Extract the (X, Y) coordinate from the center of the cell holding the provided text.  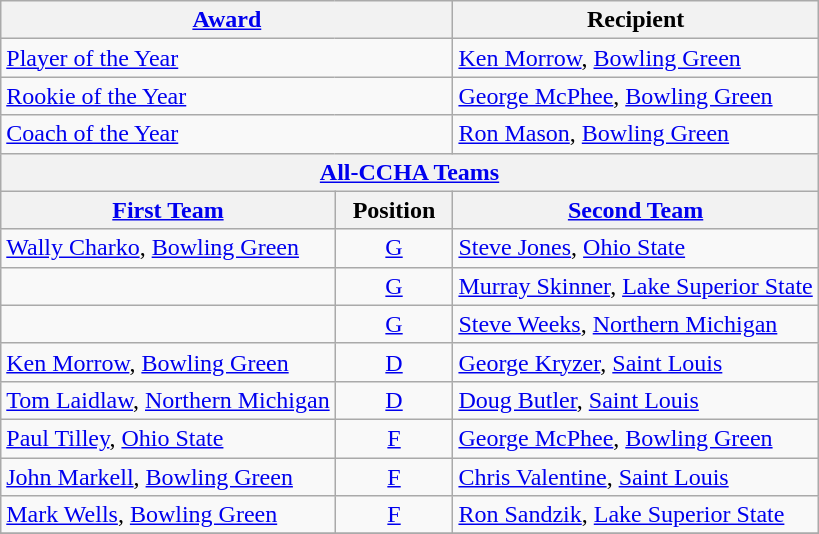
Steve Jones, Ohio State (636, 248)
Doug Butler, Saint Louis (636, 400)
Ron Sandzik, Lake Superior State (636, 515)
Second Team (636, 210)
Murray Skinner, Lake Superior State (636, 286)
George Kryzer, Saint Louis (636, 362)
Mark Wells, Bowling Green (168, 515)
Paul Tilley, Ohio State (168, 438)
Coach of the Year (227, 134)
Award (227, 20)
Rookie of the Year (227, 96)
Chris Valentine, Saint Louis (636, 477)
Wally Charko, Bowling Green (168, 248)
Ron Mason, Bowling Green (636, 134)
First Team (168, 210)
Tom Laidlaw, Northern Michigan (168, 400)
John Markell, Bowling Green (168, 477)
Position (394, 210)
Player of the Year (227, 58)
All-CCHA Teams (410, 172)
Recipient (636, 20)
Steve Weeks, Northern Michigan (636, 324)
